Detect which cell encompasses the target text, then output its [X, Y] center coordinate. 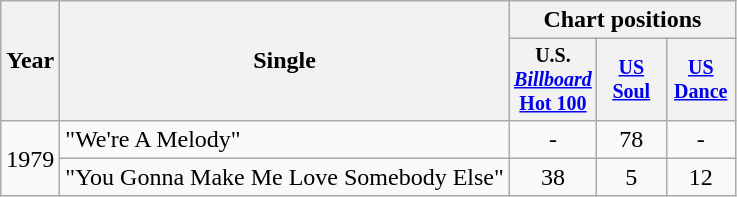
U.S. Billboard Hot 100 [552, 80]
"You Gonna Make Me Love Somebody Else" [285, 177]
Chart positions [622, 20]
Single [285, 61]
USSoul [632, 80]
Year [30, 61]
"We're A Melody" [285, 139]
1979 [30, 158]
USDance [700, 80]
12 [700, 177]
5 [632, 177]
78 [632, 139]
38 [552, 177]
